Find where the given text appears and provide that cell's center as [x, y] coordinate. 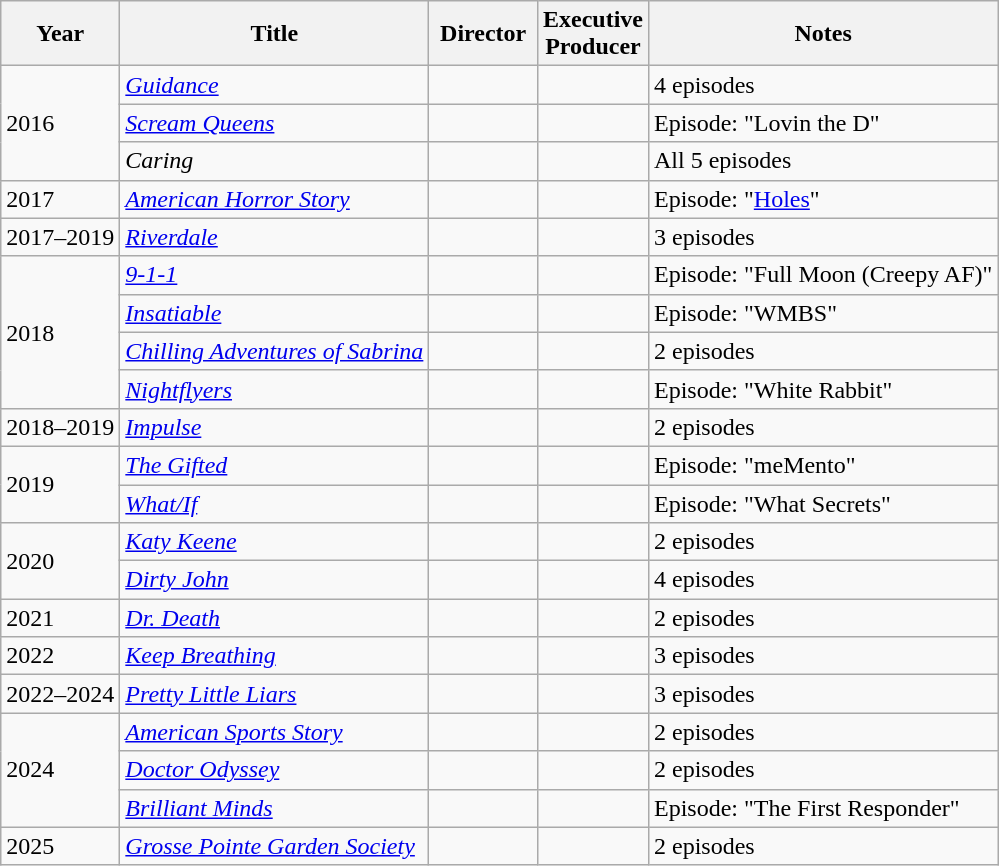
Keep Breathing [274, 656]
Episode: "White Rabbit" [822, 389]
Nightflyers [274, 389]
2016 [60, 123]
Grosse Pointe Garden Society [274, 846]
2024 [60, 770]
Caring [274, 161]
The Gifted [274, 465]
Episode: "Holes" [822, 199]
Episode: "The First Responder" [822, 808]
2018–2019 [60, 427]
Pretty Little Liars [274, 694]
Riverdale [274, 237]
Impulse [274, 427]
Episode: "Full Moon (Creepy AF)" [822, 275]
Katy Keene [274, 542]
2018 [60, 332]
Title [274, 34]
Dirty John [274, 580]
2021 [60, 618]
Brilliant Minds [274, 808]
2022–2024 [60, 694]
Episode: "Lovin the D" [822, 123]
Dr. Death [274, 618]
ExecutiveProducer [592, 34]
Notes [822, 34]
Episode: "WMBS" [822, 313]
Episode: "What Secrets" [822, 503]
Insatiable [274, 313]
Year [60, 34]
2025 [60, 846]
Doctor Odyssey [274, 770]
Chilling Adventures of Sabrina [274, 351]
American Horror Story [274, 199]
2017–2019 [60, 237]
2017 [60, 199]
All 5 episodes [822, 161]
Episode: "meMento" [822, 465]
Director [484, 34]
9-1-1 [274, 275]
2022 [60, 656]
Scream Queens [274, 123]
What/If [274, 503]
Guidance [274, 85]
American Sports Story [274, 732]
2019 [60, 484]
2020 [60, 561]
